For the text-containing cell, return its midpoint in (X, Y) coordinate format. 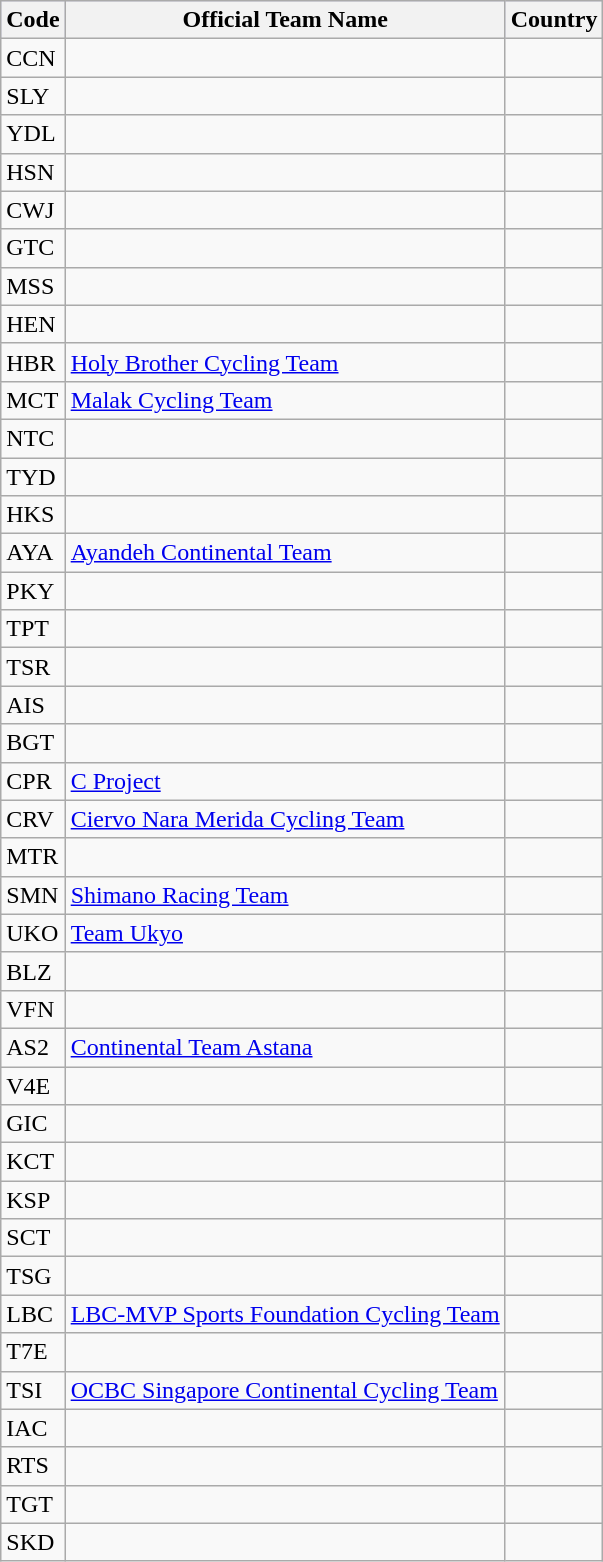
MTR (33, 857)
HSN (33, 172)
PKY (33, 591)
TYD (33, 477)
AS2 (33, 1047)
Ayandeh Continental Team (285, 553)
Holy Brother Cycling Team (285, 362)
BLZ (33, 971)
Official Team Name (285, 20)
HBR (33, 362)
UKO (33, 933)
C Project (285, 781)
TSI (33, 1390)
MCT (33, 400)
GIC (33, 1124)
LBC (33, 1314)
V4E (33, 1085)
RTS (33, 1466)
SKD (33, 1542)
Shimano Racing Team (285, 895)
T7E (33, 1352)
NTC (33, 438)
BGT (33, 743)
IAC (33, 1428)
Country (554, 20)
TSG (33, 1276)
SMN (33, 895)
AIS (33, 705)
TGT (33, 1504)
SLY (33, 96)
LBC-MVP Sports Foundation Cycling Team (285, 1314)
CWJ (33, 210)
KSP (33, 1200)
SCT (33, 1238)
TPT (33, 629)
TSR (33, 667)
YDL (33, 134)
Ciervo Nara Merida Cycling Team (285, 819)
Code (33, 20)
AYA (33, 553)
CRV (33, 819)
HEN (33, 324)
CPR (33, 781)
OCBC Singapore Continental Cycling Team (285, 1390)
VFN (33, 1009)
CCN (33, 58)
HKS (33, 515)
Continental Team Astana (285, 1047)
Malak Cycling Team (285, 400)
Team Ukyo (285, 933)
MSS (33, 286)
GTC (33, 248)
KCT (33, 1162)
